Search for the cell housing the specified text and yield its (x, y) center coordinate. 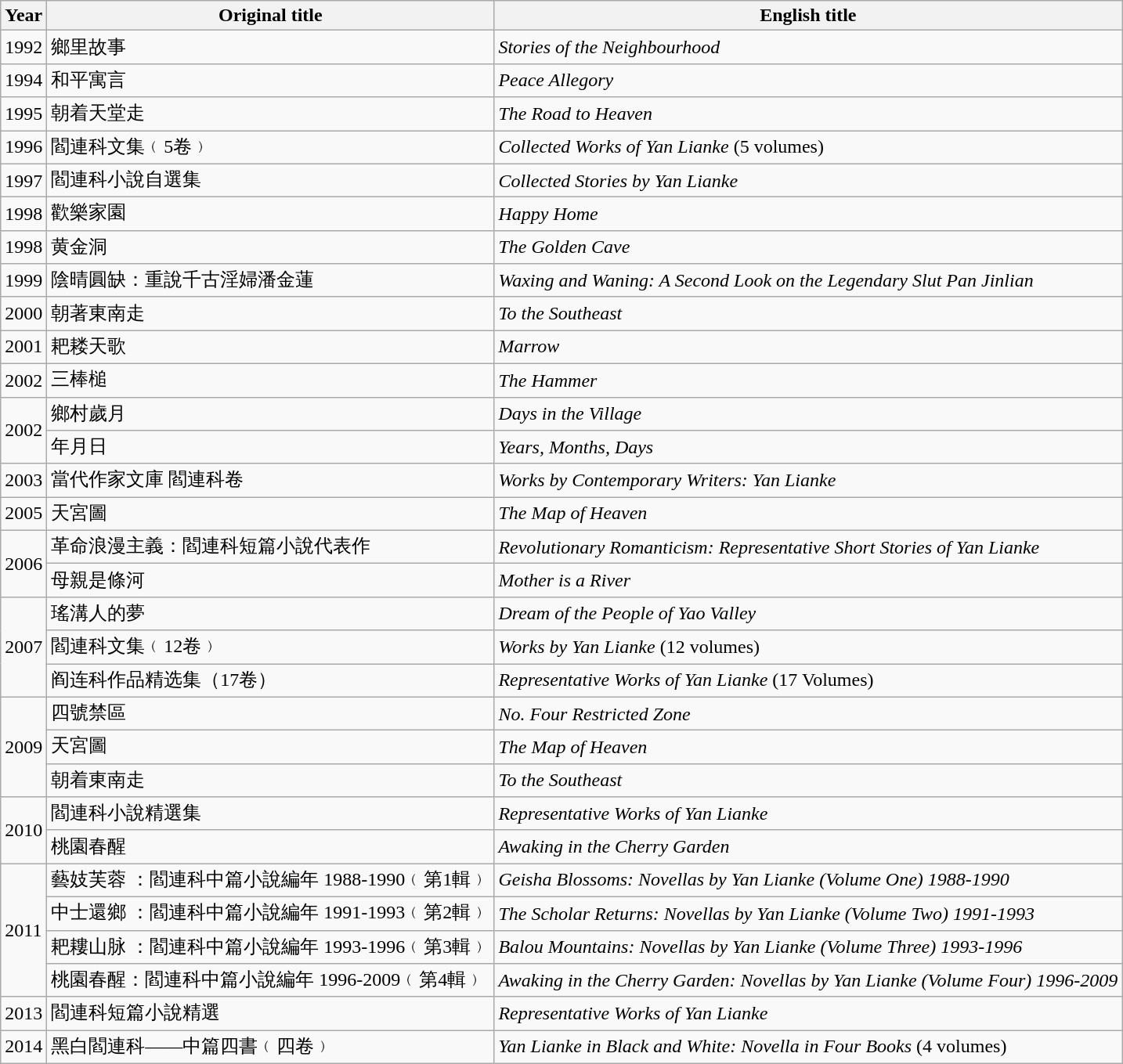
黑白閻連科——中篇四書﹙四卷﹚ (271, 1048)
耙耬山脉 ：閻連科中篇小說編年 1993-1996﹙第3輯﹚ (271, 947)
朝著東南走 (271, 313)
2009 (23, 747)
年月日 (271, 448)
The Road to Heaven (808, 114)
2006 (23, 564)
Waxing and Waning: A Second Look on the Legendary Slut Pan Jinlian (808, 280)
母親是條河 (271, 581)
Original title (271, 16)
桃園春醒：閻連科中篇小說編年 1996-2009﹙第4輯﹚ (271, 980)
三棒槌 (271, 381)
Awaking in the Cherry Garden (808, 847)
Geisha Blossoms: Novellas by Yan Lianke (Volume One) 1988-1990 (808, 880)
Happy Home (808, 215)
1997 (23, 180)
Year (23, 16)
和平寓言 (271, 80)
瑤溝人的夢 (271, 614)
鄉村歲月 (271, 413)
鄉里故事 (271, 47)
Marrow (808, 348)
2013 (23, 1013)
四號禁區 (271, 714)
藝妓芙蓉 ：閻連科中篇小說編年 1988-1990﹙第1輯﹚ (271, 880)
Revolutionary Romanticism: Representative Short Stories of Yan Lianke (808, 546)
桃園春醒 (271, 847)
當代作家文庫 閻連科卷 (271, 481)
Collected Works of Yan Lianke (5 volumes) (808, 147)
Representative Works of Yan Lianke (17 Volumes) (808, 681)
中士還鄉 ：閻連科中篇小說編年 1991-1993﹙第2輯﹚ (271, 913)
朝着天堂走 (271, 114)
Days in the Village (808, 413)
閻連科文集﹙5卷﹚ (271, 147)
Dream of the People of Yao Valley (808, 614)
1996 (23, 147)
2010 (23, 830)
黄金洞 (271, 247)
English title (808, 16)
The Hammer (808, 381)
陰晴圓缺：重說千古淫婦潘金蓮 (271, 280)
2003 (23, 481)
The Scholar Returns: Novellas by Yan Lianke (Volume Two) 1991-1993 (808, 913)
Balou Mountains: Novellas by Yan Lianke (Volume Three) 1993-1996 (808, 947)
2005 (23, 514)
閻連科短篇小說精選 (271, 1013)
Years, Months, Days (808, 448)
閻連科小說精選集 (271, 814)
2001 (23, 348)
Collected Stories by Yan Lianke (808, 180)
耙耧天歌 (271, 348)
Yan Lianke in Black and White: Novella in Four Books (4 volumes) (808, 1048)
Peace Allegory (808, 80)
Works by Yan Lianke (12 volumes) (808, 647)
閻連科小說自選集 (271, 180)
Works by Contemporary Writers: Yan Lianke (808, 481)
2011 (23, 930)
Stories of the Neighbourhood (808, 47)
革命浪漫主義：閻連科短篇小說代表作 (271, 546)
1994 (23, 80)
阎连科作品精选集（17卷） (271, 681)
閻連科文集﹙12卷﹚ (271, 647)
朝着東南走 (271, 780)
1999 (23, 280)
Mother is a River (808, 581)
1995 (23, 114)
No. Four Restricted Zone (808, 714)
1992 (23, 47)
Awaking in the Cherry Garden: Novellas by Yan Lianke (Volume Four) 1996-2009 (808, 980)
2014 (23, 1048)
歡樂家園 (271, 215)
2000 (23, 313)
2007 (23, 647)
The Golden Cave (808, 247)
